Search for the cell housing the specified text and yield its [x, y] center coordinate. 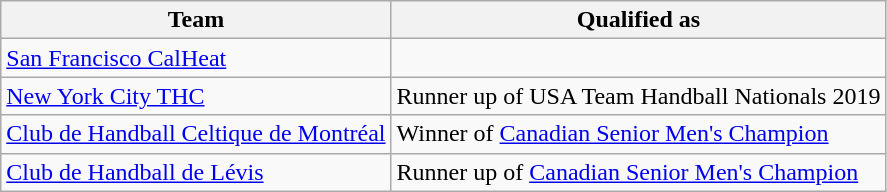
Qualified as [638, 20]
Runner up of Canadian Senior Men's Champion [638, 172]
Winner of Canadian Senior Men's Champion [638, 134]
Runner up of USA Team Handball Nationals 2019 [638, 96]
San Francisco CalHeat [196, 58]
Club de Handball de Lévis [196, 172]
New York City THC [196, 96]
Club de Handball Celtique de Montréal [196, 134]
Team [196, 20]
